Return [X, Y] of the center of cell containing provided text 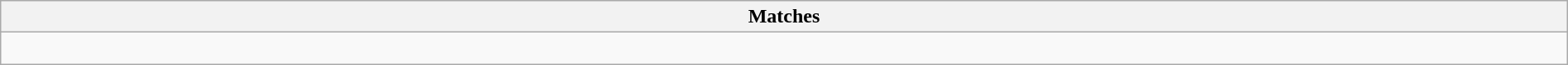
Matches [784, 17]
